Detect which cell encompasses the target text, then output its [x, y] center coordinate. 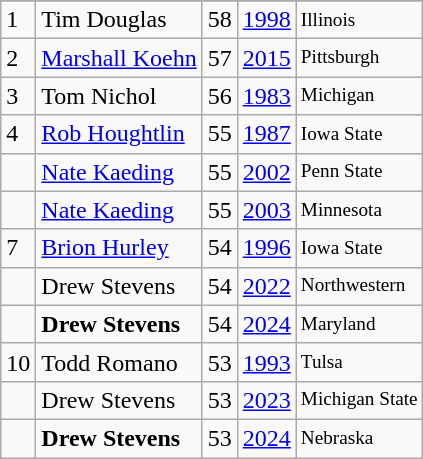
56 [220, 96]
4 [18, 134]
2002 [266, 172]
10 [18, 362]
Tim Douglas [119, 20]
2022 [266, 286]
Tulsa [359, 362]
1996 [266, 248]
Michigan State [359, 400]
1983 [266, 96]
3 [18, 96]
Pittsburgh [359, 58]
2003 [266, 210]
Illinois [359, 20]
1998 [266, 20]
7 [18, 248]
2015 [266, 58]
Maryland [359, 324]
1993 [266, 362]
Penn State [359, 172]
Tom Nichol [119, 96]
1 [18, 20]
1987 [266, 134]
Minnesota [359, 210]
Brion Hurley [119, 248]
Rob Houghtlin [119, 134]
Marshall Koehn [119, 58]
Michigan [359, 96]
Nebraska [359, 438]
58 [220, 20]
2 [18, 58]
2023 [266, 400]
Todd Romano [119, 362]
57 [220, 58]
Northwestern [359, 286]
